Search for the cell housing the specified text and yield its (x, y) center coordinate. 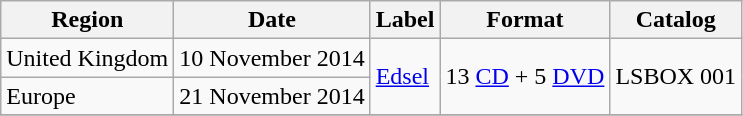
Label (405, 20)
Date (272, 20)
LSBOX 001 (676, 77)
13 CD + 5 DVD (525, 77)
United Kingdom (88, 58)
Europe (88, 96)
21 November 2014 (272, 96)
Catalog (676, 20)
Edsel (405, 77)
10 November 2014 (272, 58)
Format (525, 20)
Region (88, 20)
